Determine the [x, y] coordinate at the center of the cell enclosing the given text.  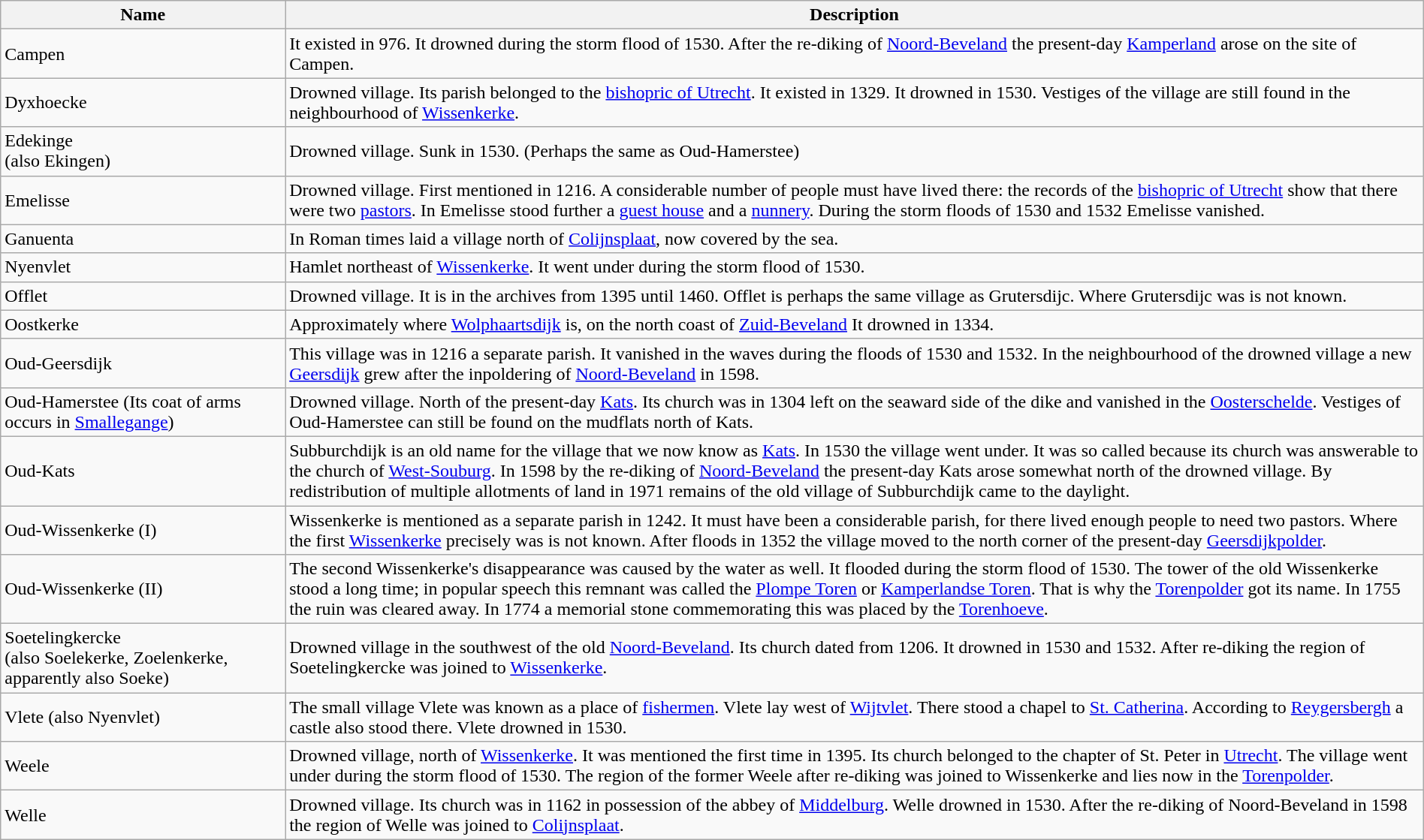
Drowned village. It is in the archives from 1395 until 1460. Offlet is perhaps the same village as Grutersdijc. Where Grutersdijc was is not known. [855, 296]
Weele [143, 766]
In Roman times laid a village north of Colijnsplaat, now covered by the sea. [855, 239]
Oud-Hamerstee (Its coat of arms occurs in Smallegange) [143, 411]
Oud-Kats [143, 471]
Oud-Wissenkerke (II) [143, 589]
Ganuenta [143, 239]
Soetelingkercke (also Soelekerke, Zoelenkerke, apparently also Soeke) [143, 658]
Oud-Wissenkerke (I) [143, 530]
Hamlet northeast of Wissenkerke. It went under during the storm flood of 1530. [855, 267]
Drowned village. Sunk in 1530. (Perhaps the same as Oud-Hamerstee) [855, 152]
Welle [143, 815]
Nyenvlet [143, 267]
Edekinge(also Ekingen) [143, 152]
Oud-Geersdijk [143, 363]
Offlet [143, 296]
Vlete (also Nyenvlet) [143, 718]
Dyxhoecke [143, 102]
Campen [143, 54]
Description [855, 15]
Emelisse [143, 200]
Oostkerke [143, 324]
Name [143, 15]
Approximately where Wolphaartsdijk is, on the north coast of Zuid-Beveland It drowned in 1334. [855, 324]
